Pinpoint the cell where the given text exists, returning its (X, Y) midpoint coordinate. 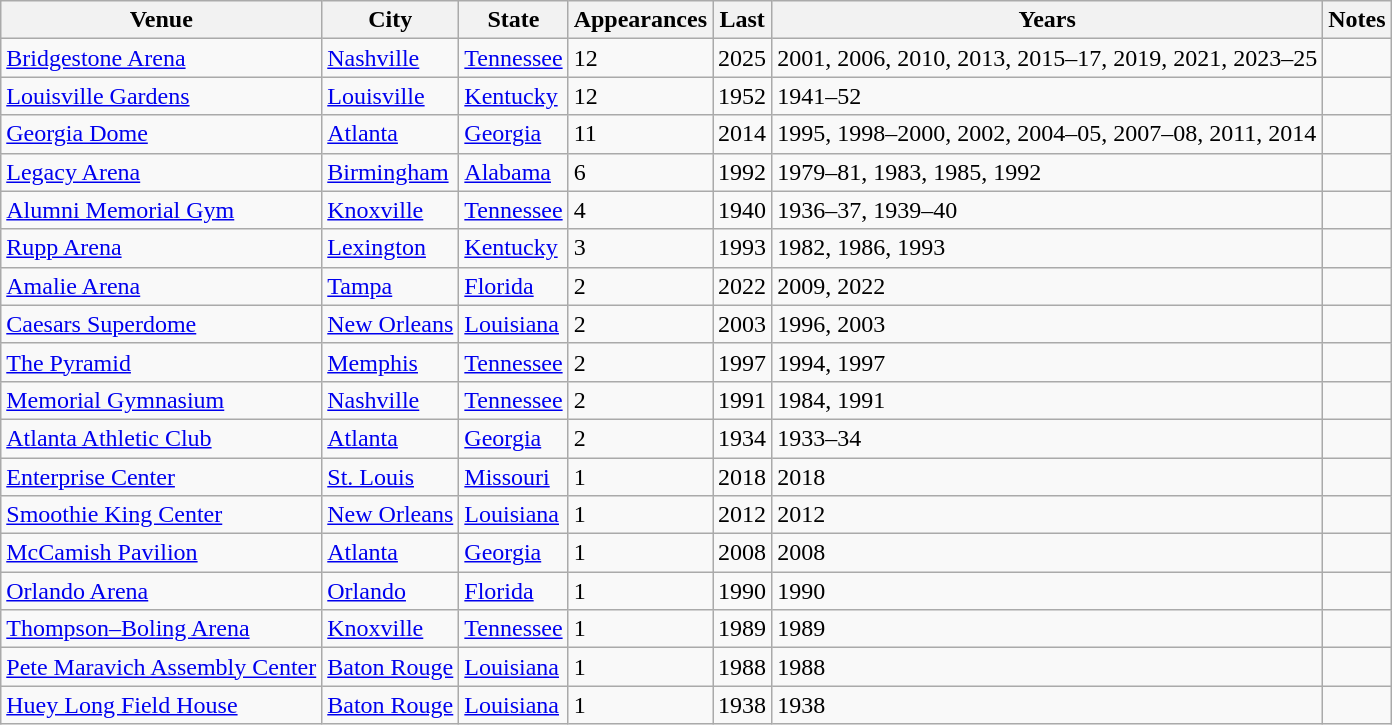
2001, 2006, 2010, 2013, 2015–17, 2019, 2021, 2023–25 (1048, 58)
Orlando Arena (162, 591)
1995, 1998–2000, 2002, 2004–05, 2007–08, 2011, 2014 (1048, 134)
1996, 2003 (1048, 324)
Years (1048, 20)
2009, 2022 (1048, 286)
Notes (1357, 20)
1941–52 (1048, 96)
Rupp Arena (162, 248)
1936–37, 1939–40 (1048, 210)
1984, 1991 (1048, 400)
2014 (742, 134)
4 (640, 210)
Louisville (390, 96)
2003 (742, 324)
Georgia Dome (162, 134)
1940 (742, 210)
1993 (742, 248)
Alabama (514, 172)
Appearances (640, 20)
Memorial Gymnasium (162, 400)
Tampa (390, 286)
1933–34 (1048, 438)
1991 (742, 400)
Venue (162, 20)
Orlando (390, 591)
1979–81, 1983, 1985, 1992 (1048, 172)
Amalie Arena (162, 286)
Atlanta Athletic Club (162, 438)
Enterprise Center (162, 477)
11 (640, 134)
Lexington (390, 248)
2025 (742, 58)
Legacy Arena (162, 172)
Last (742, 20)
Birmingham (390, 172)
State (514, 20)
City (390, 20)
Smoothie King Center (162, 515)
2022 (742, 286)
St. Louis (390, 477)
1994, 1997 (1048, 362)
1997 (742, 362)
Bridgestone Arena (162, 58)
Alumni Memorial Gym (162, 210)
1934 (742, 438)
3 (640, 248)
Missouri (514, 477)
McCamish Pavilion (162, 553)
6 (640, 172)
1952 (742, 96)
Caesars Superdome (162, 324)
1992 (742, 172)
1982, 1986, 1993 (1048, 248)
Thompson–Boling Arena (162, 629)
Memphis (390, 362)
Louisville Gardens (162, 96)
The Pyramid (162, 362)
Pete Maravich Assembly Center (162, 667)
Huey Long Field House (162, 705)
